Provide the [X, Y] coordinate of the cell's center where the given text is located.  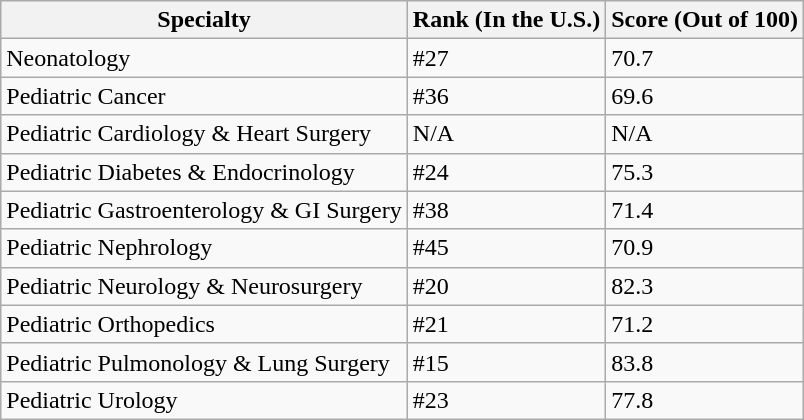
#20 [506, 286]
Pediatric Nephrology [204, 248]
Pediatric Orthopedics [204, 324]
Pediatric Cardiology & Heart Surgery [204, 134]
#45 [506, 248]
69.6 [705, 96]
Pediatric Cancer [204, 96]
Pediatric Neurology & Neurosurgery [204, 286]
Rank (In the U.S.) [506, 20]
71.4 [705, 210]
Pediatric Diabetes & Endocrinology [204, 172]
70.9 [705, 248]
70.7 [705, 58]
#27 [506, 58]
#24 [506, 172]
Score (Out of 100) [705, 20]
#38 [506, 210]
Pediatric Gastroenterology & GI Surgery [204, 210]
#23 [506, 400]
Pediatric Urology [204, 400]
Neonatology [204, 58]
#36 [506, 96]
83.8 [705, 362]
82.3 [705, 286]
#15 [506, 362]
77.8 [705, 400]
75.3 [705, 172]
Specialty [204, 20]
71.2 [705, 324]
Pediatric Pulmonology & Lung Surgery [204, 362]
#21 [506, 324]
